Search for the cell housing the specified text and yield its [X, Y] center coordinate. 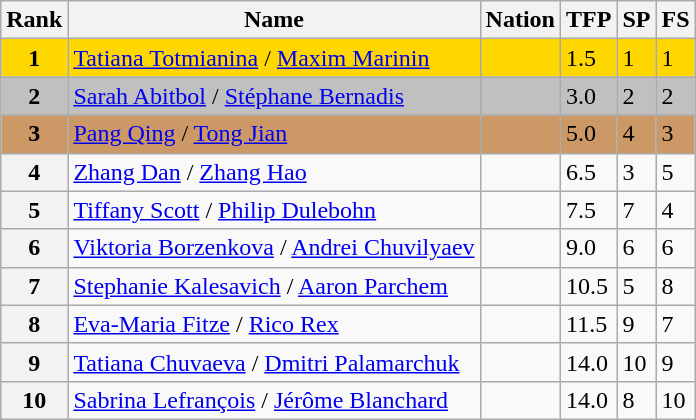
1.5 [588, 58]
Zhang Dan / Zhang Hao [274, 172]
Tatiana Chuvaeva / Dmitri Palamarchuk [274, 362]
11.5 [588, 324]
9.0 [588, 248]
6.5 [588, 172]
Stephanie Kalesavich / Aaron Parchem [274, 286]
Rank [34, 20]
10.5 [588, 286]
Name [274, 20]
TFP [588, 20]
Viktoria Borzenkova / Andrei Chuvilyaev [274, 248]
Sabrina Lefrançois / Jérôme Blanchard [274, 400]
3.0 [588, 96]
Sarah Abitbol / Stéphane Bernadis [274, 96]
7.5 [588, 210]
5.0 [588, 134]
FS [676, 20]
Tiffany Scott / Philip Dulebohn [274, 210]
Nation [520, 20]
Eva-Maria Fitze / Rico Rex [274, 324]
Tatiana Totmianina / Maxim Marinin [274, 58]
Pang Qing / Tong Jian [274, 134]
SP [636, 20]
